From the cell containing the given text, extract its center point as (x, y) coordinate. 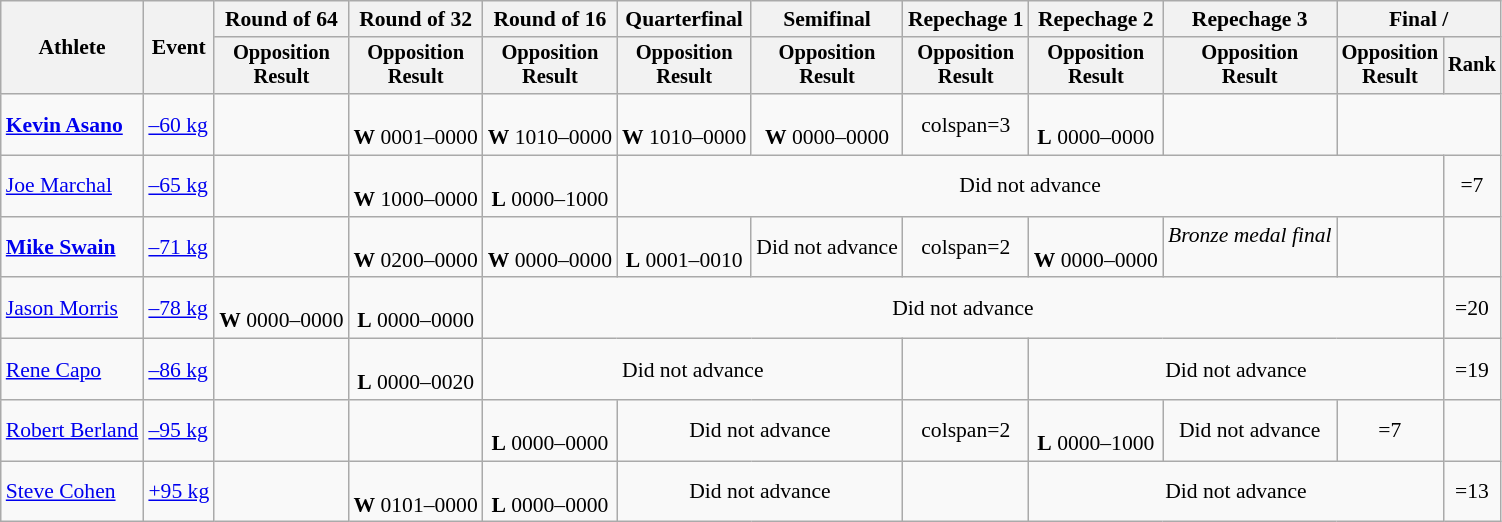
–71 kg (178, 248)
Round of 32 (415, 19)
+95 kg (178, 492)
–95 kg (178, 430)
Repechage 3 (1250, 19)
W 1000–0000 (415, 186)
=19 (1472, 370)
Repechage 1 (966, 19)
Athlete (72, 48)
Mike Swain (72, 248)
colspan=3 (966, 124)
Repechage 2 (1096, 19)
Steve Cohen (72, 492)
Round of 16 (550, 19)
Final / (1419, 19)
Round of 64 (281, 19)
W 0001–0000 (415, 124)
Rene Capo (72, 370)
=13 (1472, 492)
Event (178, 48)
Semifinal (827, 19)
Rank (1472, 66)
L 0000–0020 (415, 370)
–65 kg (178, 186)
Quarterfinal (684, 19)
–78 kg (178, 308)
Robert Berland (72, 430)
W 0200–0000 (415, 248)
L 0001–0010 (684, 248)
–86 kg (178, 370)
Joe Marchal (72, 186)
–60 kg (178, 124)
Jason Morris (72, 308)
Bronze medal final (1250, 248)
Kevin Asano (72, 124)
=20 (1472, 308)
W 0101–0000 (415, 492)
